Identify which cell holds the provided text, then report its [x, y] central coordinate. 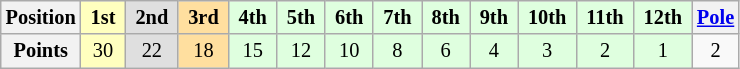
7th [397, 17]
Pole [716, 17]
4 [494, 51]
2nd [152, 17]
18 [203, 51]
Position [41, 17]
3 [547, 51]
5th [301, 17]
11th [604, 17]
3rd [203, 17]
6th [349, 17]
1st [104, 17]
1 [663, 51]
22 [152, 51]
8 [397, 51]
15 [253, 51]
30 [104, 51]
Points [41, 51]
8th [446, 17]
10 [349, 51]
4th [253, 17]
12 [301, 51]
10th [547, 17]
12th [663, 17]
9th [494, 17]
6 [446, 51]
